Provide the [x, y] coordinate of the cell's center where the given text is located.  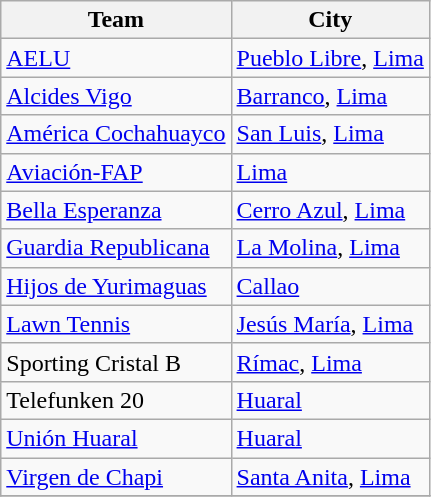
Unión Huaral [116, 438]
Sporting Cristal B [116, 362]
AELU [116, 58]
Lawn Tennis [116, 324]
Guardia Republicana [116, 248]
Aviación-FAP [116, 172]
América Cochahuayco [116, 134]
Lima [330, 172]
Cerro Azul, Lima [330, 210]
Barranco, Lima [330, 96]
Pueblo Libre, Lima [330, 58]
Virgen de Chapi [116, 477]
San Luis, Lima [330, 134]
Team [116, 20]
Telefunken 20 [116, 400]
Callao [330, 286]
La Molina, Lima [330, 248]
City [330, 20]
Bella Esperanza [116, 210]
Santa Anita, Lima [330, 477]
Alcides Vigo [116, 96]
Rímac, Lima [330, 362]
Hijos de Yurimaguas [116, 286]
Jesús María, Lima [330, 324]
